Return (x, y) of the center of cell containing provided text 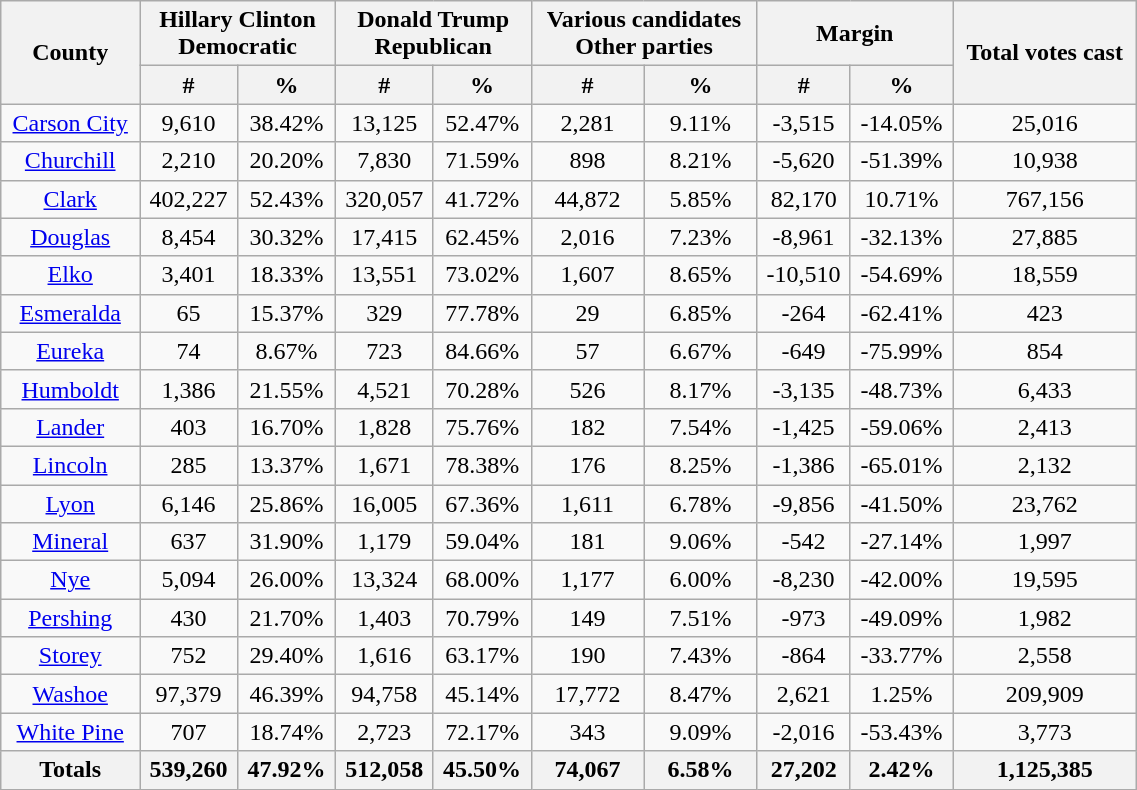
149 (588, 618)
27,885 (1045, 237)
Esmeralda (70, 313)
-14.05% (901, 123)
-32.13% (901, 237)
-48.73% (901, 389)
9.09% (700, 732)
-27.14% (901, 542)
10,938 (1045, 161)
-1,386 (804, 465)
27,202 (804, 770)
57 (588, 351)
8.67% (286, 351)
25,016 (1045, 123)
190 (588, 656)
77.78% (482, 313)
67.36% (482, 503)
402,227 (189, 199)
Mineral (70, 542)
-42.00% (901, 580)
329 (384, 313)
-2,016 (804, 732)
8.65% (700, 275)
Humboldt (70, 389)
Storey (70, 656)
19,595 (1045, 580)
7.43% (700, 656)
Washoe (70, 694)
Donald TrumpRepublican (433, 34)
-5,620 (804, 161)
181 (588, 542)
1,982 (1045, 618)
-264 (804, 313)
1,828 (384, 427)
8.25% (700, 465)
52.43% (286, 199)
320,057 (384, 199)
-62.41% (901, 313)
6.78% (700, 503)
84.66% (482, 351)
209,909 (1045, 694)
-864 (804, 656)
72.17% (482, 732)
4,521 (384, 389)
-3,135 (804, 389)
47.92% (286, 770)
430 (189, 618)
Lander (70, 427)
71.59% (482, 161)
3,401 (189, 275)
2.42% (901, 770)
-649 (804, 351)
70.79% (482, 618)
-973 (804, 618)
8.21% (700, 161)
74 (189, 351)
Carson City (70, 123)
539,260 (189, 770)
2,621 (804, 694)
16,005 (384, 503)
1.25% (901, 694)
13,551 (384, 275)
Clark (70, 199)
18.33% (286, 275)
26.00% (286, 580)
White Pine (70, 732)
-59.06% (901, 427)
5,094 (189, 580)
97,379 (189, 694)
Nye (70, 580)
38.42% (286, 123)
18.74% (286, 732)
20.20% (286, 161)
45.14% (482, 694)
74,067 (588, 770)
Lincoln (70, 465)
41.72% (482, 199)
21.55% (286, 389)
-10,510 (804, 275)
1,125,385 (1045, 770)
854 (1045, 351)
82,170 (804, 199)
44,872 (588, 199)
Hillary ClintonDemocratic (238, 34)
7.54% (700, 427)
423 (1045, 313)
2,413 (1045, 427)
343 (588, 732)
-75.99% (901, 351)
6.67% (700, 351)
1,177 (588, 580)
6.00% (700, 580)
8.17% (700, 389)
59.04% (482, 542)
17,772 (588, 694)
2,723 (384, 732)
65 (189, 313)
2,016 (588, 237)
176 (588, 465)
6,146 (189, 503)
1,386 (189, 389)
30.32% (286, 237)
62.45% (482, 237)
-51.39% (901, 161)
-8,961 (804, 237)
16.70% (286, 427)
Elko (70, 275)
Churchill (70, 161)
45.50% (482, 770)
-542 (804, 542)
9.11% (700, 123)
2,558 (1045, 656)
6,433 (1045, 389)
-65.01% (901, 465)
-9,856 (804, 503)
8,454 (189, 237)
752 (189, 656)
6.85% (700, 313)
898 (588, 161)
3,773 (1045, 732)
29 (588, 313)
526 (588, 389)
13.37% (286, 465)
46.39% (286, 694)
9.06% (700, 542)
707 (189, 732)
6.58% (700, 770)
-41.50% (901, 503)
-53.43% (901, 732)
1,611 (588, 503)
Total votes cast (1045, 52)
County (70, 52)
21.70% (286, 618)
75.76% (482, 427)
23,762 (1045, 503)
Totals (70, 770)
Lyon (70, 503)
-3,515 (804, 123)
13,125 (384, 123)
-54.69% (901, 275)
182 (588, 427)
31.90% (286, 542)
7,830 (384, 161)
9,610 (189, 123)
73.02% (482, 275)
-49.09% (901, 618)
1,607 (588, 275)
-1,425 (804, 427)
94,758 (384, 694)
637 (189, 542)
52.47% (482, 123)
63.17% (482, 656)
8.47% (700, 694)
10.71% (901, 199)
723 (384, 351)
2,132 (1045, 465)
Margin (855, 34)
1,179 (384, 542)
1,671 (384, 465)
18,559 (1045, 275)
7.23% (700, 237)
767,156 (1045, 199)
Various candidatesOther parties (644, 34)
2,281 (588, 123)
25.86% (286, 503)
403 (189, 427)
17,415 (384, 237)
70.28% (482, 389)
Douglas (70, 237)
1,997 (1045, 542)
15.37% (286, 313)
7.51% (700, 618)
1,403 (384, 618)
5.85% (700, 199)
Eureka (70, 351)
68.00% (482, 580)
-8,230 (804, 580)
512,058 (384, 770)
-33.77% (901, 656)
29.40% (286, 656)
2,210 (189, 161)
Pershing (70, 618)
13,324 (384, 580)
1,616 (384, 656)
78.38% (482, 465)
285 (189, 465)
